Locate the cell with the specified text and output its [x, y] center coordinate. 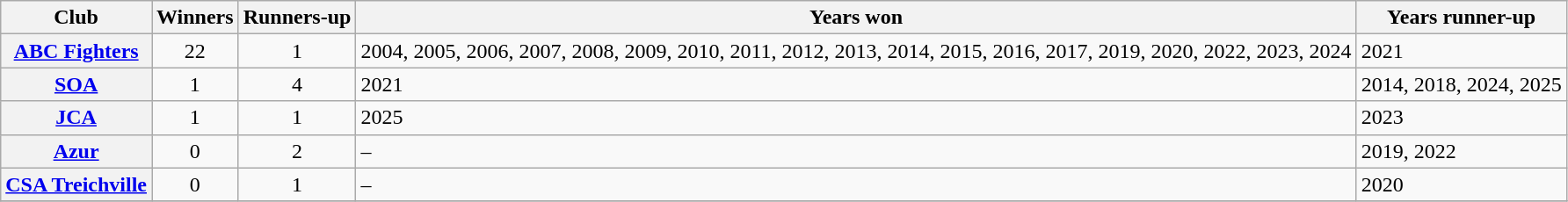
ABC Fighters [76, 51]
CSA Treichville [76, 184]
2023 [1461, 118]
JCA [76, 118]
Years won [856, 18]
Azur [76, 151]
22 [195, 51]
4 [297, 84]
2 [297, 151]
2004, 2005, 2006, 2007, 2008, 2009, 2010, 2011, 2012, 2013, 2014, 2015, 2016, 2017, 2019, 2020, 2022, 2023, 2024 [856, 51]
Winners [195, 18]
2020 [1461, 184]
Runners-up [297, 18]
SOA [76, 84]
2014, 2018, 2024, 2025 [1461, 84]
Years runner-up [1461, 18]
2019, 2022 [1461, 151]
2025 [856, 118]
Club [76, 18]
